Provide the (X, Y) coordinate of the cell's center where the given text is located.  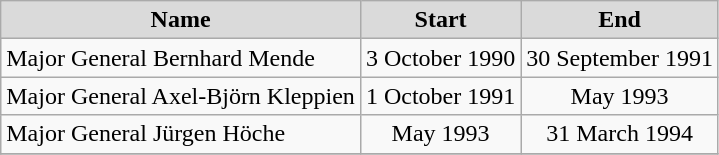
3 October 1990 (440, 58)
End (620, 20)
Major General Axel-Björn Kleppien (181, 96)
31 March 1994 (620, 134)
Major General Bernhard Mende (181, 58)
Major General Jürgen Höche (181, 134)
Start (440, 20)
Name (181, 20)
30 September 1991 (620, 58)
1 October 1991 (440, 96)
